Capture the cell that displays the provided text and extract its (x, y) central coordinate. 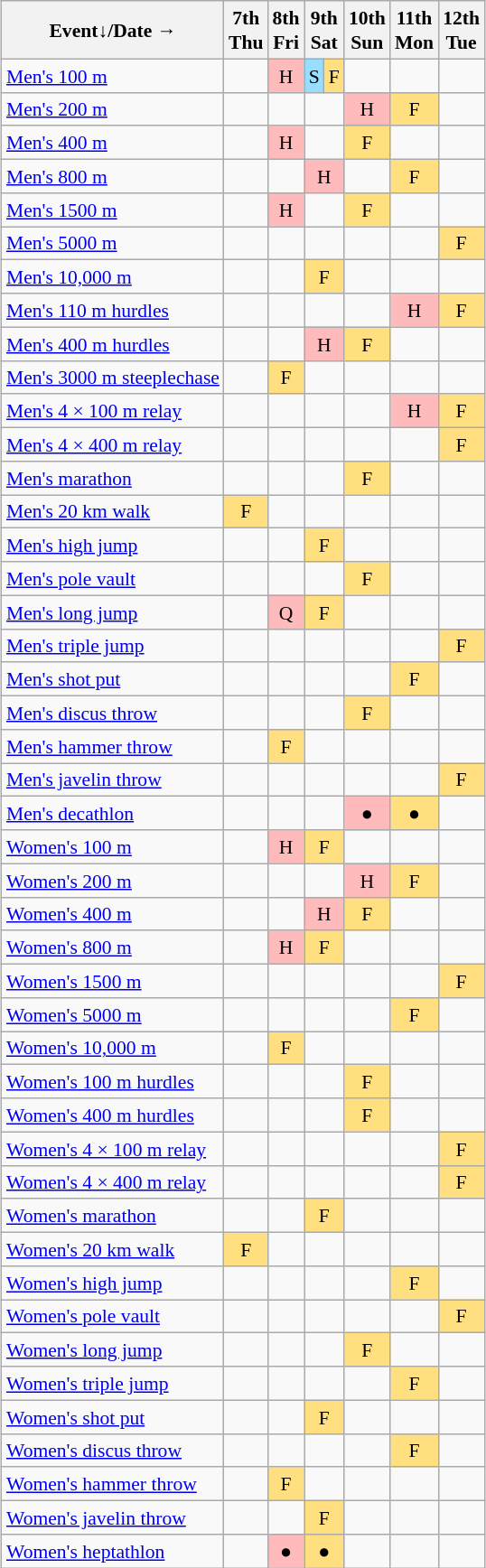
Women's 4 × 100 m relay (113, 1149)
Women's 100 m (113, 847)
Men's 4 × 400 m relay (113, 444)
Men's 3000 m steeplechase (113, 378)
Women's long jump (113, 1349)
Men's 4 × 100 m relay (113, 410)
Men's 800 m (113, 175)
7thThu (246, 30)
Men's 10,000 m (113, 276)
Men's 110 m hurdles (113, 311)
Men's shot put (113, 679)
Men's decathlon (113, 813)
Women's heptathlon (113, 1550)
Men's 5000 m (113, 242)
Women's 20 km walk (113, 1248)
Men's high jump (113, 546)
Women's 5000 m (113, 1013)
Event↓/Date → (113, 30)
Women's hammer throw (113, 1483)
Women's discus throw (113, 1451)
Women's triple jump (113, 1384)
Men's triple jump (113, 645)
Q (285, 612)
Women's 200 m (113, 880)
Women's pole vault (113, 1315)
11thMon (414, 30)
Men's marathon (113, 477)
Women's high jump (113, 1283)
Men's discus throw (113, 712)
Women's 4 × 400 m relay (113, 1181)
Women's 400 m hurdles (113, 1115)
Men's 400 m (113, 143)
Women's marathon (113, 1216)
12thTue (461, 30)
Men's hammer throw (113, 746)
Men's javelin throw (113, 779)
Men's 400 m hurdles (113, 343)
Women's javelin throw (113, 1517)
Men's pole vault (113, 578)
Men's long jump (113, 612)
S (314, 76)
8thFri (285, 30)
Women's 800 m (113, 947)
Men's 1500 m (113, 210)
Women's 10,000 m (113, 1048)
Women's 100 m hurdles (113, 1082)
9thSat (324, 30)
Women's 400 m (113, 914)
Men's 100 m (113, 76)
Men's 200 m (113, 108)
Women's 1500 m (113, 981)
Women's shot put (113, 1416)
Men's 20 km walk (113, 511)
10thSun (367, 30)
